Return (X, Y) of the center of cell containing provided text 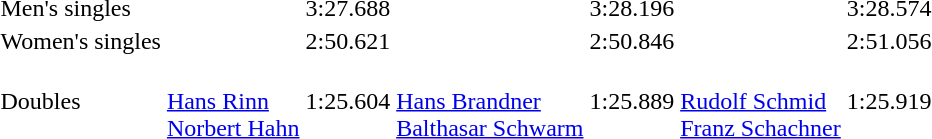
2:50.846 (632, 41)
2:50.621 (348, 41)
